Scan for the cell matching the given text and deliver its [x, y] coordinate at center. 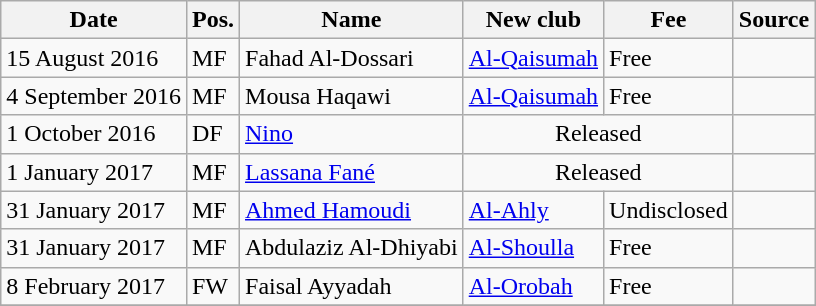
Faisal Ayyadah [352, 286]
Al-Shoulla [533, 248]
DF [212, 134]
1 January 2017 [94, 172]
4 September 2016 [94, 96]
Source [774, 20]
Mousa Haqawi [352, 96]
Pos. [212, 20]
Ahmed Hamoudi [352, 210]
15 August 2016 [94, 58]
Name [352, 20]
Undisclosed [669, 210]
1 October 2016 [94, 134]
Nino [352, 134]
Date [94, 20]
Abdulaziz Al-Dhiyabi [352, 248]
Fee [669, 20]
Al-Orobah [533, 286]
Fahad Al-Dossari [352, 58]
Al-Ahly [533, 210]
New club [533, 20]
8 February 2017 [94, 286]
FW [212, 286]
Lassana Fané [352, 172]
